Find where the given text appears and provide that cell's center as (x, y) coordinate. 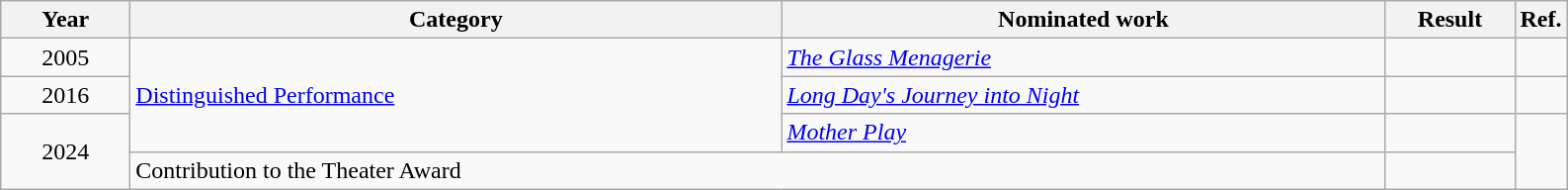
Long Day's Journey into Night (1083, 95)
2024 (65, 151)
Result (1450, 20)
2016 (65, 95)
Distinguished Performance (456, 95)
Mother Play (1083, 133)
The Glass Menagerie (1083, 57)
2005 (65, 57)
Contribution to the Theater Award (758, 170)
Category (456, 20)
Nominated work (1083, 20)
Ref. (1541, 20)
Year (65, 20)
